Return [X, Y] of the center of cell containing provided text 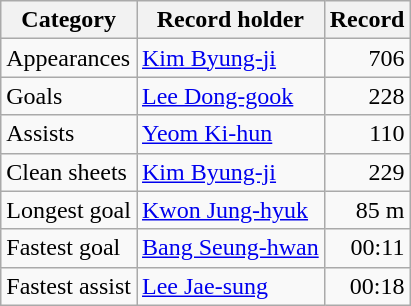
706 [367, 58]
Record [367, 20]
Goals [69, 96]
Clean sheets [69, 172]
Record holder [230, 20]
Assists [69, 134]
Fastest goal [69, 248]
Bang Seung-hwan [230, 248]
Lee Dong-gook [230, 96]
85 m [367, 210]
Appearances [69, 58]
Fastest assist [69, 286]
00:18 [367, 286]
00:11 [367, 248]
Category [69, 20]
228 [367, 96]
229 [367, 172]
Lee Jae-sung [230, 286]
Longest goal [69, 210]
110 [367, 134]
Kwon Jung-hyuk [230, 210]
Yeom Ki-hun [230, 134]
